Pinpoint the cell where the given text exists, returning its [X, Y] midpoint coordinate. 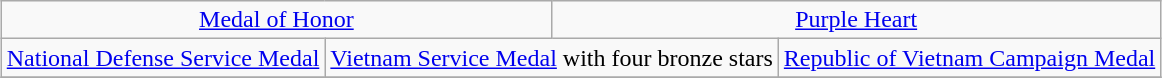
Republic of Vietnam Campaign Medal [969, 58]
Vietnam Service Medal with four bronze stars [552, 58]
Medal of Honor [276, 20]
National Defense Service Medal [163, 58]
Purple Heart [856, 20]
